From the cell containing the given text, extract its center point as (X, Y) coordinate. 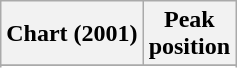
Chart (2001) (72, 34)
Peakposition (189, 34)
